Return the (x, y) coordinate for the center point of the cell that contains the specified text.  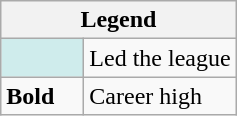
Led the league (160, 58)
Legend (118, 20)
Bold (42, 96)
Career high (160, 96)
